From the cell containing the given text, extract its center point as (X, Y) coordinate. 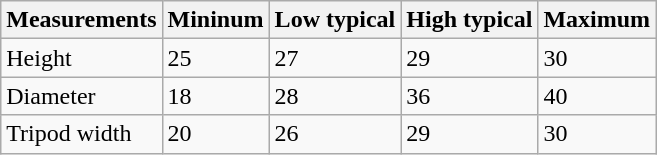
40 (597, 96)
20 (216, 134)
36 (470, 96)
27 (335, 58)
26 (335, 134)
Low typical (335, 20)
25 (216, 58)
18 (216, 96)
Tripod width (82, 134)
High typical (470, 20)
Height (82, 58)
Mininum (216, 20)
28 (335, 96)
Maximum (597, 20)
Diameter (82, 96)
Measurements (82, 20)
